Return the (x, y) coordinate for the center point of the cell that contains the specified text.  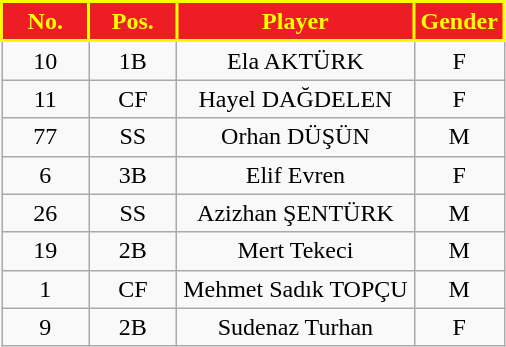
Orhan DÜŞÜN (296, 137)
Ela AKTÜRK (296, 60)
Sudenaz Turhan (296, 327)
Mert Tekeci (296, 251)
Gender (459, 22)
9 (46, 327)
Mehmet Sadık TOPÇU (296, 289)
11 (46, 99)
26 (46, 213)
77 (46, 137)
Azizhan ŞENTÜRK (296, 213)
No. (46, 22)
Player (296, 22)
Elif Evren (296, 175)
3B (133, 175)
1 (46, 289)
Hayel DAĞDELEN (296, 99)
19 (46, 251)
10 (46, 60)
1B (133, 60)
Pos. (133, 22)
6 (46, 175)
